Locate the cell with the specified text and output its (x, y) center coordinate. 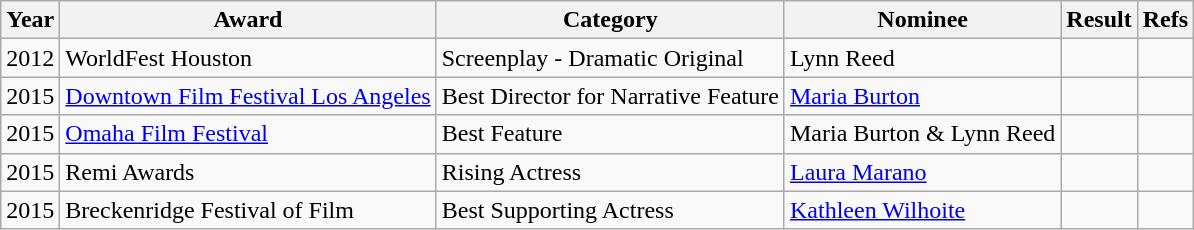
Refs (1165, 20)
Lynn Reed (922, 58)
Rising Actress (610, 172)
Kathleen Wilhoite (922, 210)
Year (30, 20)
Omaha Film Festival (248, 134)
Best Director for Narrative Feature (610, 96)
Category (610, 20)
Nominee (922, 20)
Screenplay - Dramatic Original (610, 58)
Maria Burton (922, 96)
Award (248, 20)
Breckenridge Festival of Film (248, 210)
Best Supporting Actress (610, 210)
2012 (30, 58)
Best Feature (610, 134)
Laura Marano (922, 172)
Maria Burton & Lynn Reed (922, 134)
Remi Awards (248, 172)
Result (1099, 20)
Downtown Film Festival Los Angeles (248, 96)
WorldFest Houston (248, 58)
